Find where the given text appears and provide that cell's center as [X, Y] coordinate. 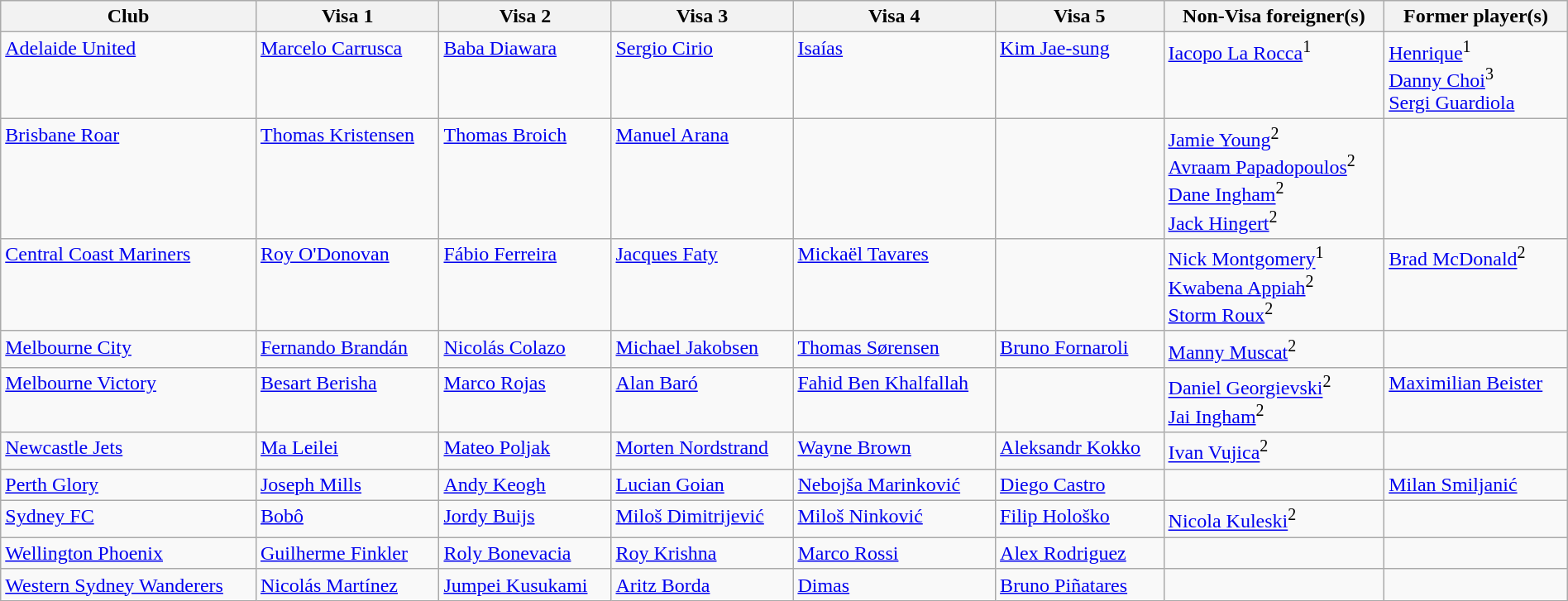
Henrique1 Danny Choi3 Sergi Guardiola [1476, 76]
Morten Nordstrand [702, 451]
Thomas Kristensen [347, 179]
Fábio Ferreira [525, 285]
Besart Berisha [347, 400]
Diego Castro [1080, 485]
Melbourne Victory [129, 400]
Visa 4 [895, 17]
Marcelo Carrusca [347, 76]
Marco Rossi [895, 553]
Jordy Buijs [525, 519]
Visa 2 [525, 17]
Perth Glory [129, 485]
Bruno Fornaroli [1080, 349]
Alex Rodriguez [1080, 553]
Newcastle Jets [129, 451]
Jacques Faty [702, 285]
Mateo Poljak [525, 451]
Isaías [895, 76]
Visa 1 [347, 17]
Milan Smiljanić [1476, 485]
Jamie Young2 Avraam Papadopoulos2 Dane Ingham2 Jack Hingert2 [1274, 179]
Central Coast Mariners [129, 285]
Thomas Broich [525, 179]
Alan Baró [702, 400]
Adelaide United [129, 76]
Kim Jae-sung [1080, 76]
Brisbane Roar [129, 179]
Aritz Borda [702, 584]
Brad McDonald2 [1476, 285]
Maximilian Beister [1476, 400]
Fahid Ben Khalfallah [895, 400]
Filip Hološko [1080, 519]
Visa 3 [702, 17]
Miloš Dimitrijević [702, 519]
Nebojša Marinković [895, 485]
Lucian Goian [702, 485]
Club [129, 17]
Nicolás Martínez [347, 584]
Roly Bonevacia [525, 553]
Manny Muscat2 [1274, 349]
Fernando Brandán [347, 349]
Western Sydney Wanderers [129, 584]
Sergio Cirio [702, 76]
Ivan Vujica2 [1274, 451]
Thomas Sørensen [895, 349]
Mickaël Tavares [895, 285]
Jumpei Kusukami [525, 584]
Nicola Kuleski2 [1274, 519]
Manuel Arana [702, 179]
Nicolás Colazo [525, 349]
Sydney FC [129, 519]
Wayne Brown [895, 451]
Aleksandr Kokko [1080, 451]
Miloš Ninković [895, 519]
Wellington Phoenix [129, 553]
Dimas [895, 584]
Joseph Mills [347, 485]
Visa 5 [1080, 17]
Melbourne City [129, 349]
Michael Jakobsen [702, 349]
Daniel Georgievski2 Jai Ingham2 [1274, 400]
Roy Krishna [702, 553]
Bobô [347, 519]
Ma Leilei [347, 451]
Marco Rojas [525, 400]
Former player(s) [1476, 17]
Nick Montgomery1 Kwabena Appiah2 Storm Roux2 [1274, 285]
Roy O'Donovan [347, 285]
Iacopo La Rocca1 [1274, 76]
Andy Keogh [525, 485]
Bruno Piñatares [1080, 584]
Baba Diawara [525, 76]
Non-Visa foreigner(s) [1274, 17]
Guilherme Finkler [347, 553]
